Find where the given text appears and provide that cell's center as [X, Y] coordinate. 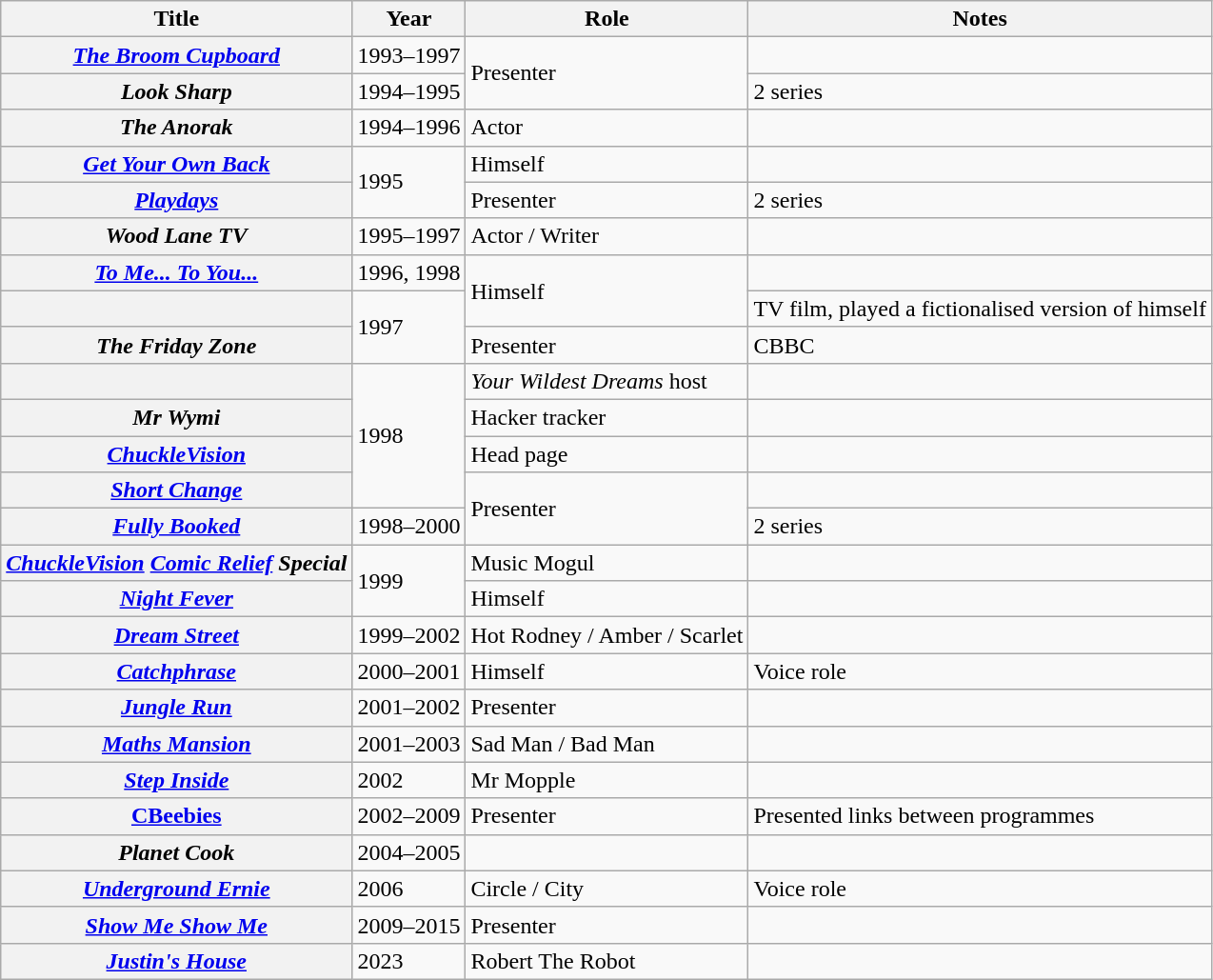
2001–2002 [409, 708]
1999–2002 [409, 635]
Music Mogul [607, 563]
Hacker tracker [607, 417]
Presented links between programmes [981, 816]
2009–2015 [409, 925]
1995 [409, 182]
Catchphrase [177, 671]
To Me... To You... [177, 272]
The Anorak [177, 128]
Role [607, 19]
CBeebies [177, 816]
2004–2005 [409, 852]
Circle / City [607, 889]
Sad Man / Bad Man [607, 744]
Robert The Robot [607, 961]
Show Me Show Me [177, 925]
Hot Rodney / Amber / Scarlet [607, 635]
1994–1995 [409, 91]
Wood Lane TV [177, 236]
2023 [409, 961]
Actor / Writer [607, 236]
2006 [409, 889]
Notes [981, 19]
Mr Mopple [607, 780]
Actor [607, 128]
1997 [409, 327]
1994–1996 [409, 128]
1993–1997 [409, 55]
Playdays [177, 200]
The Broom Cupboard [177, 55]
Year [409, 19]
1999 [409, 581]
1998–2000 [409, 527]
2001–2003 [409, 744]
Look Sharp [177, 91]
TV film, played a fictionalised version of himself [981, 309]
Planet Cook [177, 852]
The Friday Zone [177, 345]
Title [177, 19]
1996, 1998 [409, 272]
Head page [607, 454]
Night Fever [177, 599]
Step Inside [177, 780]
Jungle Run [177, 708]
Your Wildest Dreams host [607, 381]
Maths Mansion [177, 744]
Justin's House [177, 961]
1995–1997 [409, 236]
Short Change [177, 490]
ChuckleVision Comic Relief Special [177, 563]
2002 [409, 780]
1998 [409, 435]
Dream Street [177, 635]
2002–2009 [409, 816]
Underground Ernie [177, 889]
Fully Booked [177, 527]
2000–2001 [409, 671]
CBBC [981, 345]
Mr Wymi [177, 417]
ChuckleVision [177, 454]
Get Your Own Back [177, 164]
